Scan for the cell matching the given text and deliver its [X, Y] coordinate at center. 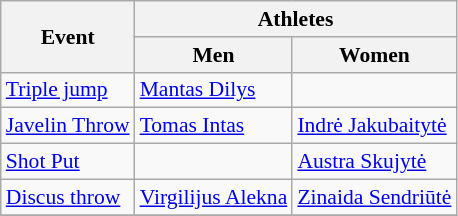
Triple jump [68, 90]
Austra Skujytė [374, 162]
Mantas Dilys [214, 90]
Men [214, 55]
Athletes [296, 19]
Virgilijus Alekna [214, 197]
Women [374, 55]
Shot Put [68, 162]
Indrė Jakubaitytė [374, 126]
Tomas Intas [214, 126]
Event [68, 36]
Discus throw [68, 197]
Zinaida Sendriūtė [374, 197]
Javelin Throw [68, 126]
